Output the (X, Y) coordinate of the center of the cell containing the given text.  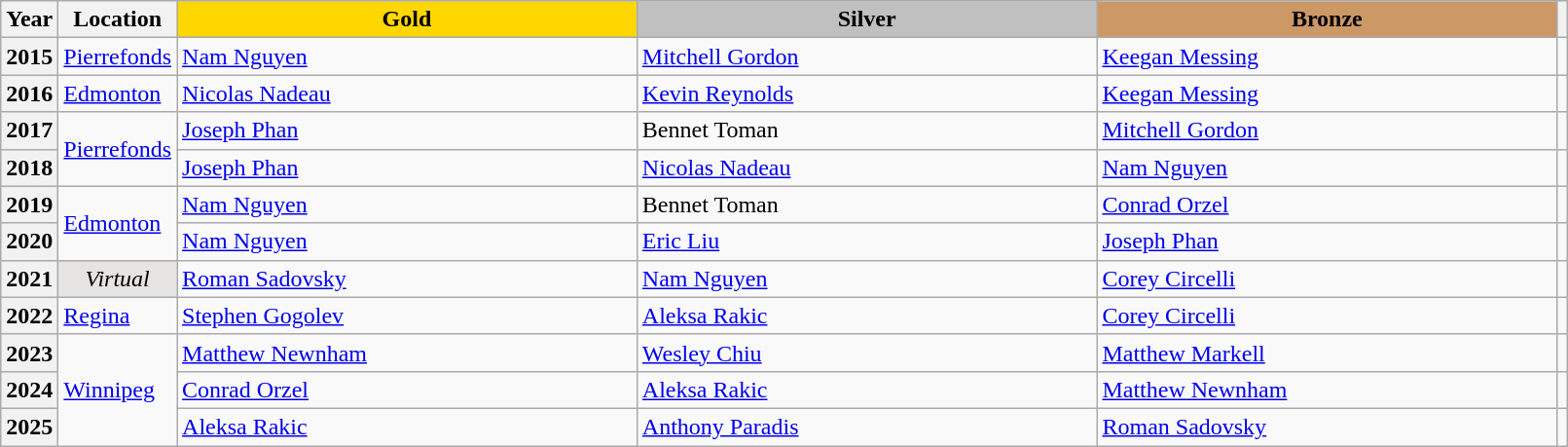
Stephen Gogolev (407, 316)
Eric Liu (866, 242)
Kevin Reynolds (866, 93)
Silver (866, 19)
2018 (29, 168)
2020 (29, 242)
2015 (29, 56)
Anthony Paradis (866, 427)
2017 (29, 130)
Location (118, 19)
2016 (29, 93)
2022 (29, 316)
Gold (407, 19)
Winnipeg (118, 390)
2023 (29, 353)
Regina (118, 316)
Year (29, 19)
Bronze (1328, 19)
Virtual (118, 279)
2021 (29, 279)
Wesley Chiu (866, 353)
2019 (29, 205)
2025 (29, 427)
Matthew Markell (1328, 353)
2024 (29, 390)
